Return (x, y) of the center of cell containing provided text 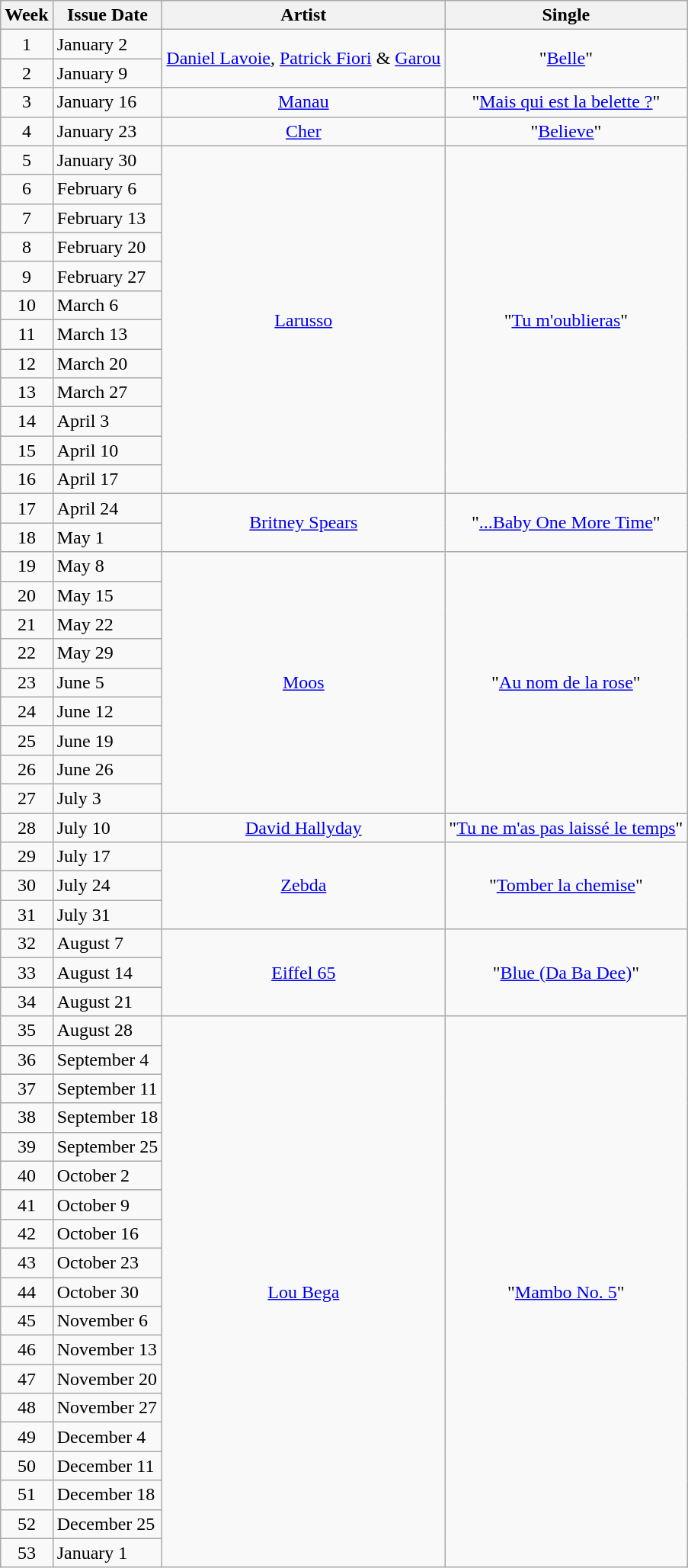
July 10 (107, 827)
September 25 (107, 1146)
September 4 (107, 1060)
January 9 (107, 73)
July 31 (107, 915)
27 (27, 798)
November 6 (107, 1321)
22 (27, 653)
Moos (303, 683)
August 14 (107, 973)
28 (27, 827)
16 (27, 479)
March 20 (107, 364)
July 3 (107, 798)
9 (27, 276)
21 (27, 624)
12 (27, 364)
February 6 (107, 189)
March 27 (107, 393)
"Tu ne m'as pas laissé le temps" (566, 827)
October 16 (107, 1233)
Cher (303, 131)
7 (27, 218)
43 (27, 1262)
"Blue (Da Ba Dee)" (566, 973)
May 22 (107, 624)
17 (27, 508)
Issue Date (107, 15)
"...Baby One More Time" (566, 523)
March 6 (107, 305)
"Tu m'oublieras" (566, 320)
19 (27, 566)
Artist (303, 15)
4 (27, 131)
October 2 (107, 1175)
41 (27, 1204)
44 (27, 1292)
33 (27, 973)
20 (27, 595)
30 (27, 886)
October 23 (107, 1262)
June 26 (107, 769)
May 29 (107, 653)
40 (27, 1175)
April 3 (107, 422)
March 13 (107, 334)
December 4 (107, 1437)
2 (27, 73)
52 (27, 1524)
13 (27, 393)
May 15 (107, 595)
May 8 (107, 566)
February 27 (107, 276)
10 (27, 305)
December 25 (107, 1524)
14 (27, 422)
September 11 (107, 1089)
November 13 (107, 1350)
August 21 (107, 1002)
Britney Spears (303, 523)
April 17 (107, 479)
48 (27, 1408)
26 (27, 769)
April 10 (107, 451)
36 (27, 1060)
December 11 (107, 1466)
May 1 (107, 537)
January 23 (107, 131)
32 (27, 944)
June 5 (107, 682)
50 (27, 1466)
53 (27, 1553)
Manau (303, 102)
January 1 (107, 1553)
December 18 (107, 1495)
51 (27, 1495)
11 (27, 334)
"Belle" (566, 59)
29 (27, 857)
August 7 (107, 944)
49 (27, 1437)
1 (27, 44)
25 (27, 740)
"Mambo No. 5" (566, 1291)
"Au nom de la rose" (566, 683)
November 27 (107, 1408)
Single (566, 15)
August 28 (107, 1031)
October 9 (107, 1204)
Eiffel 65 (303, 973)
February 13 (107, 218)
6 (27, 189)
39 (27, 1146)
"Believe" (566, 131)
David Hallyday (303, 827)
Larusso (303, 320)
July 17 (107, 857)
42 (27, 1233)
45 (27, 1321)
Daniel Lavoie, Patrick Fiori & Garou (303, 59)
23 (27, 682)
8 (27, 247)
15 (27, 451)
Lou Bega (303, 1291)
Zebda (303, 886)
46 (27, 1350)
38 (27, 1117)
September 18 (107, 1117)
35 (27, 1031)
34 (27, 1002)
July 24 (107, 886)
"Mais qui est la belette ?" (566, 102)
June 19 (107, 740)
24 (27, 711)
5 (27, 160)
October 30 (107, 1292)
January 30 (107, 160)
February 20 (107, 247)
November 20 (107, 1379)
31 (27, 915)
18 (27, 537)
June 12 (107, 711)
Week (27, 15)
January 2 (107, 44)
January 16 (107, 102)
"Tomber la chemise" (566, 886)
3 (27, 102)
April 24 (107, 508)
47 (27, 1379)
37 (27, 1089)
